Capture the cell that displays the provided text and extract its (x, y) central coordinate. 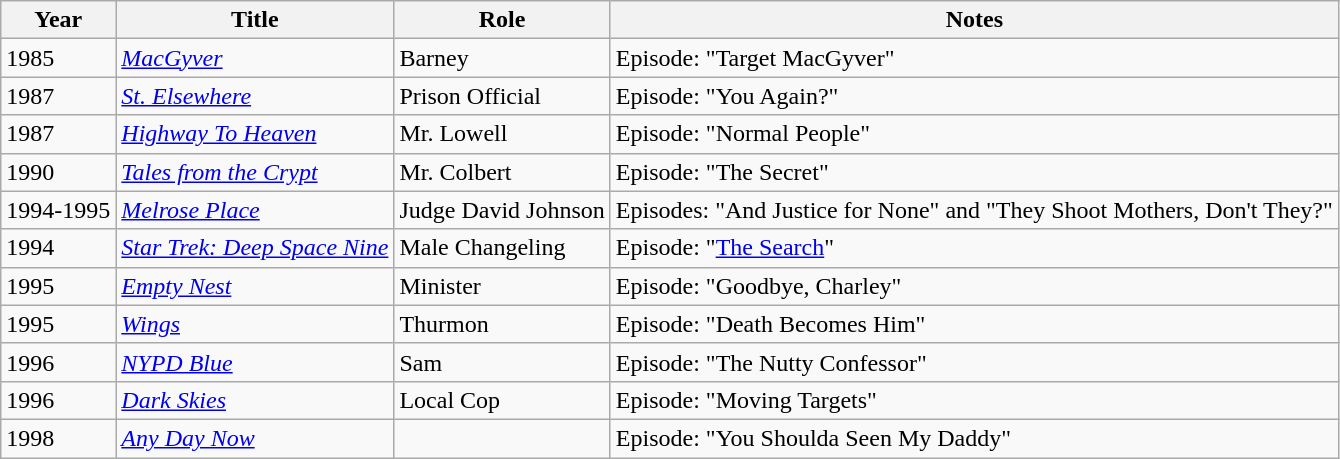
Star Trek: Deep Space Nine (255, 248)
Episode: "Death Becomes Him" (974, 324)
Episode: "The Secret" (974, 172)
Episode: "Normal People" (974, 134)
Barney (502, 58)
Episode: "Moving Targets" (974, 400)
Any Day Now (255, 438)
Role (502, 20)
Title (255, 20)
Episode: "You Shoulda Seen My Daddy" (974, 438)
1994 (58, 248)
Episode: "The Nutty Confessor" (974, 362)
Empty Nest (255, 286)
Mr. Colbert (502, 172)
St. Elsewhere (255, 96)
Episode: "Goodbye, Charley" (974, 286)
Minister (502, 286)
Episode: "You Again?" (974, 96)
Local Cop (502, 400)
Melrose Place (255, 210)
Episode: "The Search" (974, 248)
NYPD Blue (255, 362)
1994-1995 (58, 210)
1998 (58, 438)
Episode: "Target MacGyver" (974, 58)
Dark Skies (255, 400)
Sam (502, 362)
Judge David Johnson (502, 210)
Thurmon (502, 324)
Episodes: "And Justice for None" and "They Shoot Mothers, Don't They?" (974, 210)
Highway To Heaven (255, 134)
MacGyver (255, 58)
1985 (58, 58)
1990 (58, 172)
Male Changeling (502, 248)
Tales from the Crypt (255, 172)
Prison Official (502, 96)
Notes (974, 20)
Year (58, 20)
Wings (255, 324)
Mr. Lowell (502, 134)
